Identify which cell holds the provided text, then report its (x, y) central coordinate. 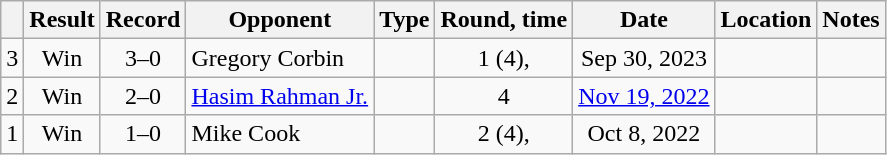
Gregory Corbin (280, 58)
4 (504, 96)
Oct 8, 2022 (644, 134)
Result (62, 20)
Location (766, 20)
Type (404, 20)
1 (4), (504, 58)
2 (12, 96)
Mike Cook (280, 134)
Record (143, 20)
2–0 (143, 96)
Sep 30, 2023 (644, 58)
Date (644, 20)
3 (12, 58)
1 (12, 134)
Opponent (280, 20)
2 (4), (504, 134)
Nov 19, 2022 (644, 96)
3–0 (143, 58)
Round, time (504, 20)
1–0 (143, 134)
Hasim Rahman Jr. (280, 96)
Notes (851, 20)
